Detect which cell encompasses the target text, then output its (x, y) center coordinate. 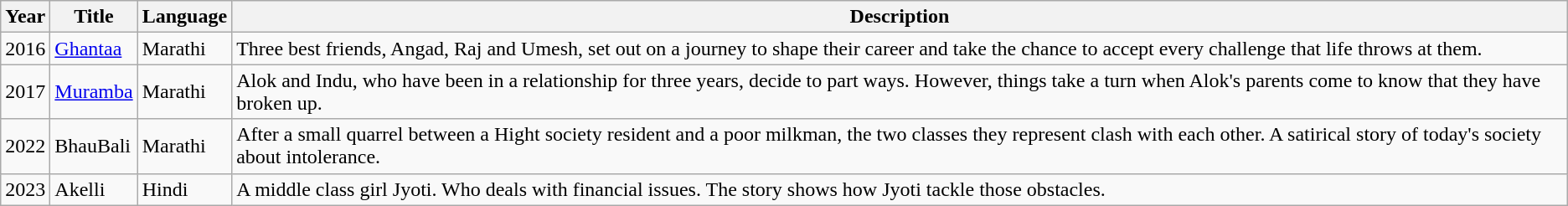
Muramba (94, 92)
Title (94, 17)
Year (25, 17)
2016 (25, 49)
2023 (25, 189)
Akelli (94, 189)
Hindi (184, 189)
A middle class girl Jyoti. Who deals with financial issues. The story shows how Jyoti tackle those obstacles. (900, 189)
Description (900, 17)
2022 (25, 146)
BhauBali (94, 146)
2017 (25, 92)
Language (184, 17)
Ghantaa (94, 49)
